Search for the cell housing the specified text and yield its (x, y) center coordinate. 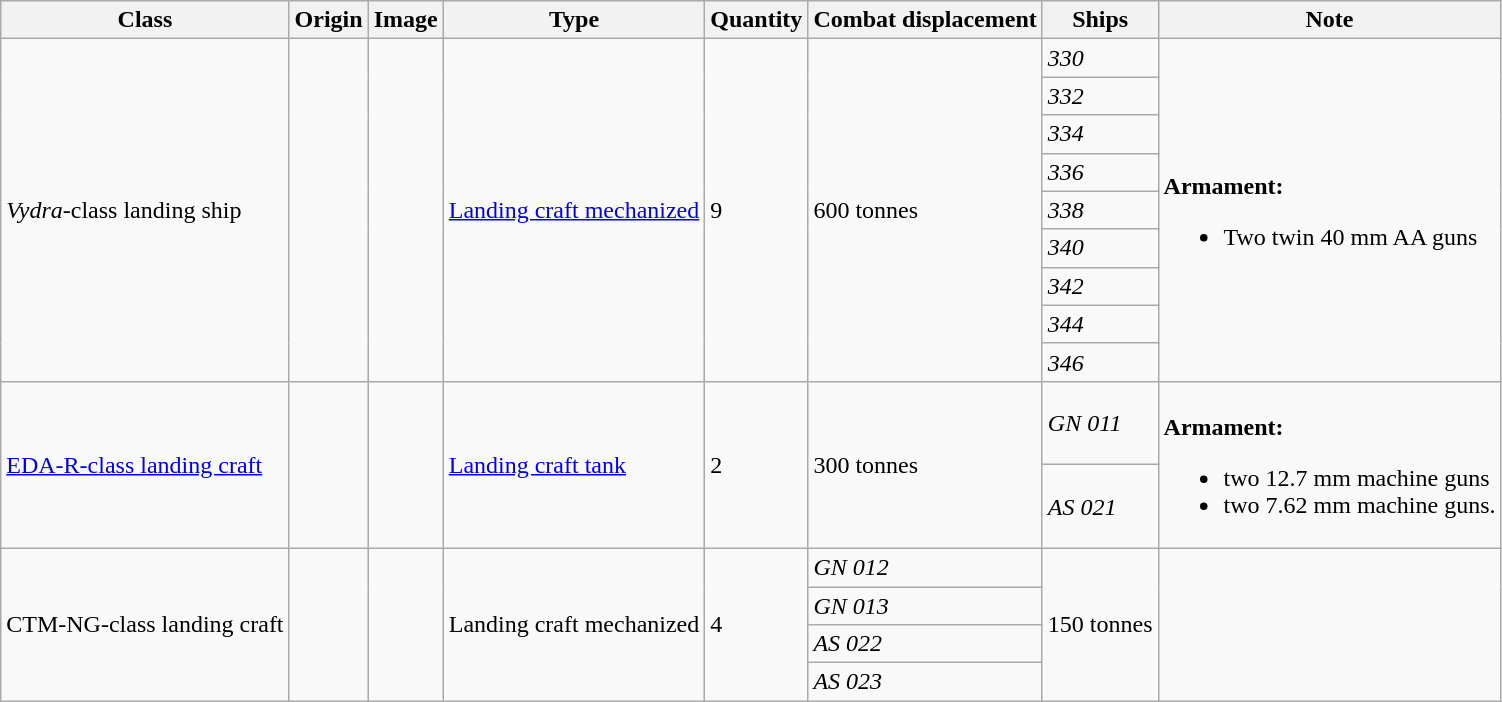
Landing craft tank (574, 464)
332 (1100, 96)
Armament:Two twin 40 mm AA guns (1330, 210)
AS 021 (1100, 507)
330 (1100, 58)
CTM-NG-class landing craft (145, 624)
GN 011 (1100, 423)
Note (1330, 20)
150 tonnes (1100, 624)
EDA-R-class landing craft (145, 464)
AS 022 (925, 644)
GN 012 (925, 567)
Image (406, 20)
600 tonnes (925, 210)
9 (756, 210)
Quantity (756, 20)
2 (756, 464)
Combat displacement (925, 20)
336 (1100, 172)
Armament:two 12.7 mm machine gunstwo 7.62 mm machine guns. (1330, 464)
4 (756, 624)
346 (1100, 362)
334 (1100, 134)
344 (1100, 324)
AS 023 (925, 682)
342 (1100, 286)
300 tonnes (925, 464)
Vydra-class landing ship (145, 210)
Ships (1100, 20)
GN 013 (925, 605)
Origin (328, 20)
Class (145, 20)
340 (1100, 248)
338 (1100, 210)
Type (574, 20)
